Search for the cell housing the specified text and yield its (X, Y) center coordinate. 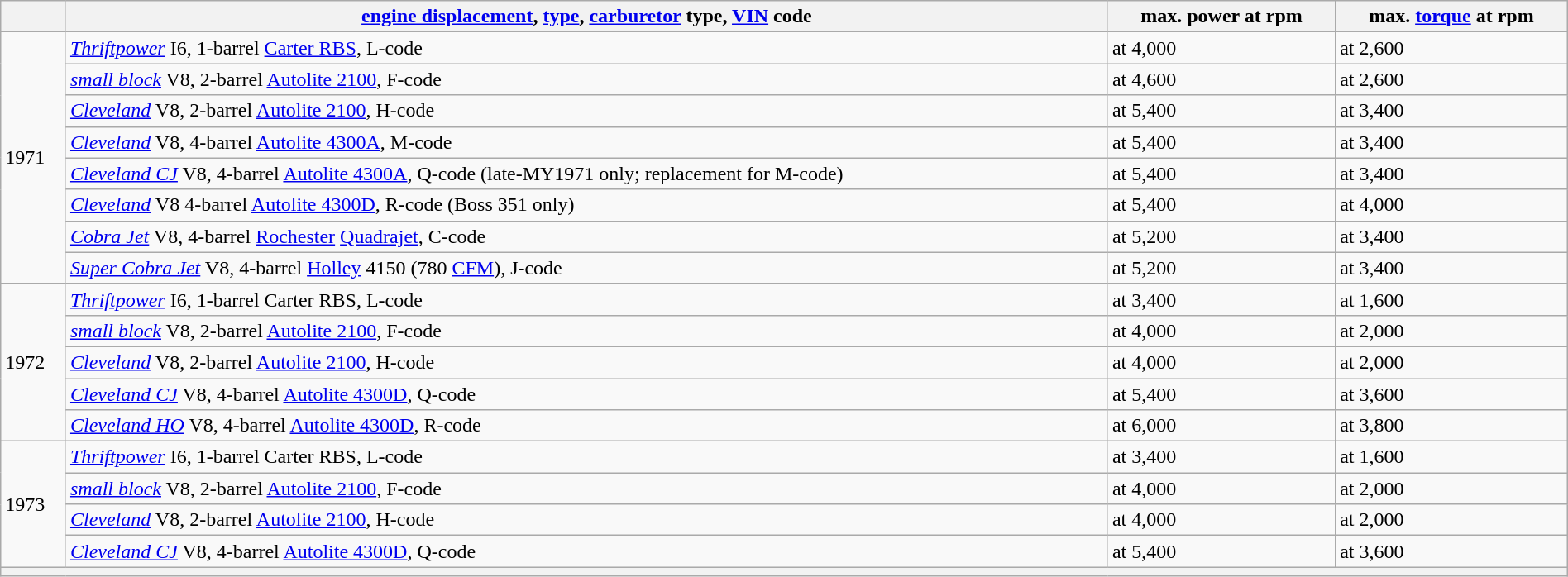
1971 (33, 158)
Cleveland CJ V8, 4-barrel Autolite 4300A, Q-code (late-MY1971 only; replacement for M-code) (586, 174)
1972 (33, 362)
Cleveland V8, 4-barrel Autolite 4300A, M-code (586, 142)
1973 (33, 504)
engine displacement, type, carburetor type, VIN code (586, 17)
max. torque at rpm (1452, 17)
max. power at rpm (1221, 17)
at 4,600 (1221, 79)
Cleveland V8 4-barrel Autolite 4300D, R-code (Boss 351 only) (586, 205)
Super Cobra Jet V8, 4-barrel Holley 4150 (780 CFM), J-code (586, 268)
at 3,800 (1452, 426)
Cobra Jet V8, 4-barrel Rochester Quadrajet, C-code (586, 236)
Cleveland HO V8, 4-barrel Autolite 4300D, R-code (586, 426)
at 6,000 (1221, 426)
